Provide the [x, y] coordinate of the cell's center where the given text is located.  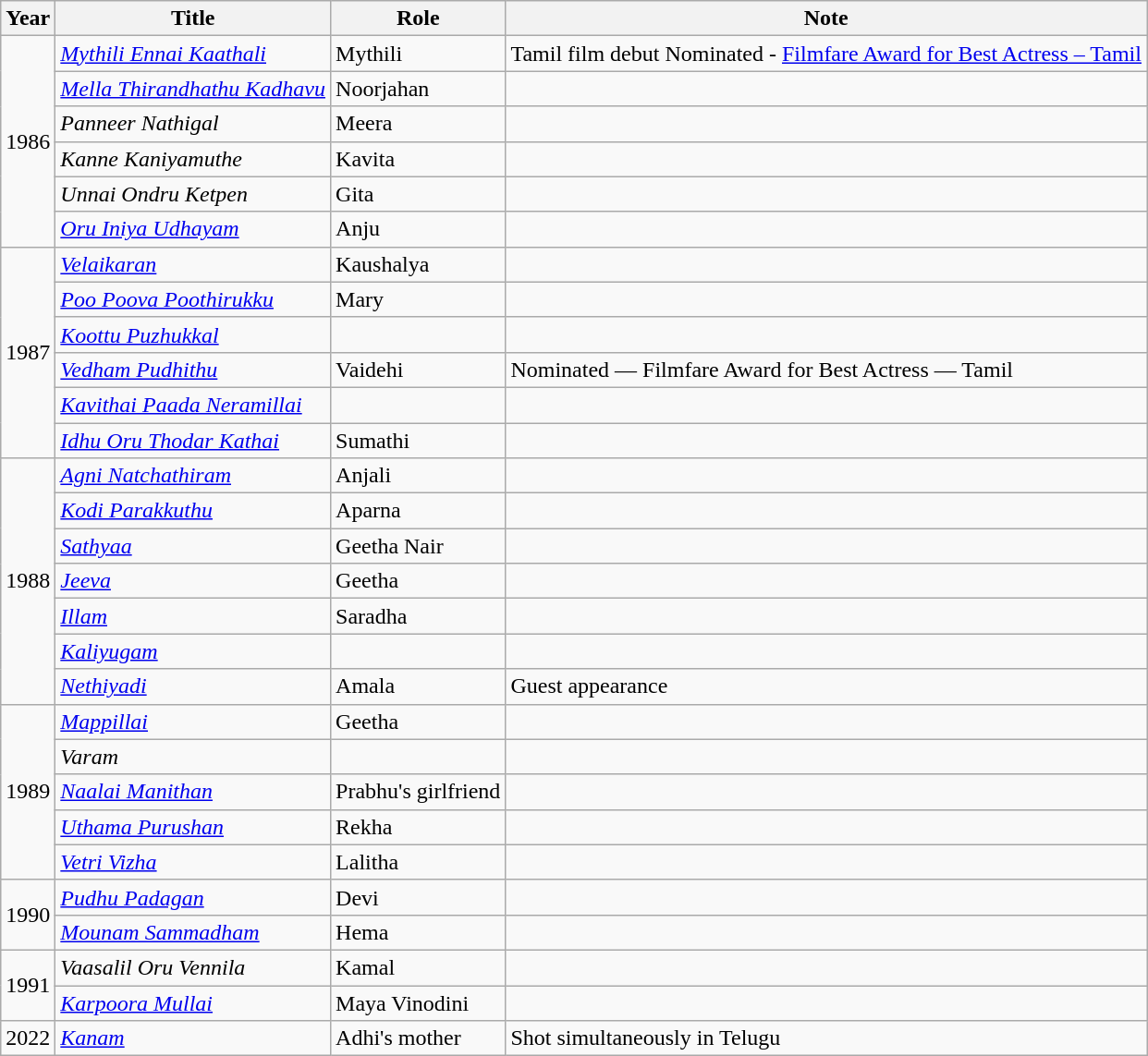
Velaikaran [193, 264]
Nethiyadi [193, 686]
Jeeva [193, 581]
Anju [418, 229]
Koottu Puzhukkal [193, 334]
Prabhu's girlfriend [418, 792]
Vaidehi [418, 370]
Note [826, 18]
Idhu Oru Thodar Kathai [193, 441]
1987 [28, 352]
Poo Poova Poothirukku [193, 299]
Lalitha [418, 862]
Hema [418, 932]
2022 [28, 1038]
1988 [28, 581]
Panneer Nathigal [193, 124]
Aparna [418, 511]
Kaliyugam [193, 651]
Vetri Vizha [193, 862]
Kavithai Paada Neramillai [193, 405]
1991 [28, 985]
Karpoora Mullai [193, 1002]
Rekha [418, 827]
Pudhu Padagan [193, 897]
Vaasalil Oru Vennila [193, 967]
Guest appearance [826, 686]
Nominated — Filmfare Award for Best Actress — Tamil [826, 370]
Unnai Ondru Ketpen [193, 194]
Geetha Nair [418, 546]
Kavita [418, 159]
Amala [418, 686]
Naalai Manithan [193, 792]
Oru Iniya Udhayam [193, 229]
Varam [193, 757]
Kaushalya [418, 264]
Anjali [418, 476]
Gita [418, 194]
Title [193, 18]
Mythili [418, 54]
Sathyaa [193, 546]
Mella Thirandhathu Kadhavu [193, 89]
Illam [193, 616]
Uthama Purushan [193, 827]
Shot simultaneously in Telugu [826, 1038]
Agni Natchathiram [193, 476]
Kodi Parakkuthu [193, 511]
Kanne Kaniyamuthe [193, 159]
Devi [418, 897]
Mary [418, 299]
Adhi's mother [418, 1038]
Role [418, 18]
Saradha [418, 616]
1989 [28, 792]
Sumathi [418, 441]
Mappillai [193, 722]
1986 [28, 141]
Kamal [418, 967]
Maya Vinodini [418, 1002]
Vedham Pudhithu [193, 370]
Mythili Ennai Kaathali [193, 54]
Year [28, 18]
1990 [28, 915]
Tamil film debut Nominated - Filmfare Award for Best Actress – Tamil [826, 54]
Noorjahan [418, 89]
Kanam [193, 1038]
Mounam Sammadham [193, 932]
Meera [418, 124]
